Determine the (x, y) coordinate at the center of the cell enclosing the given text.  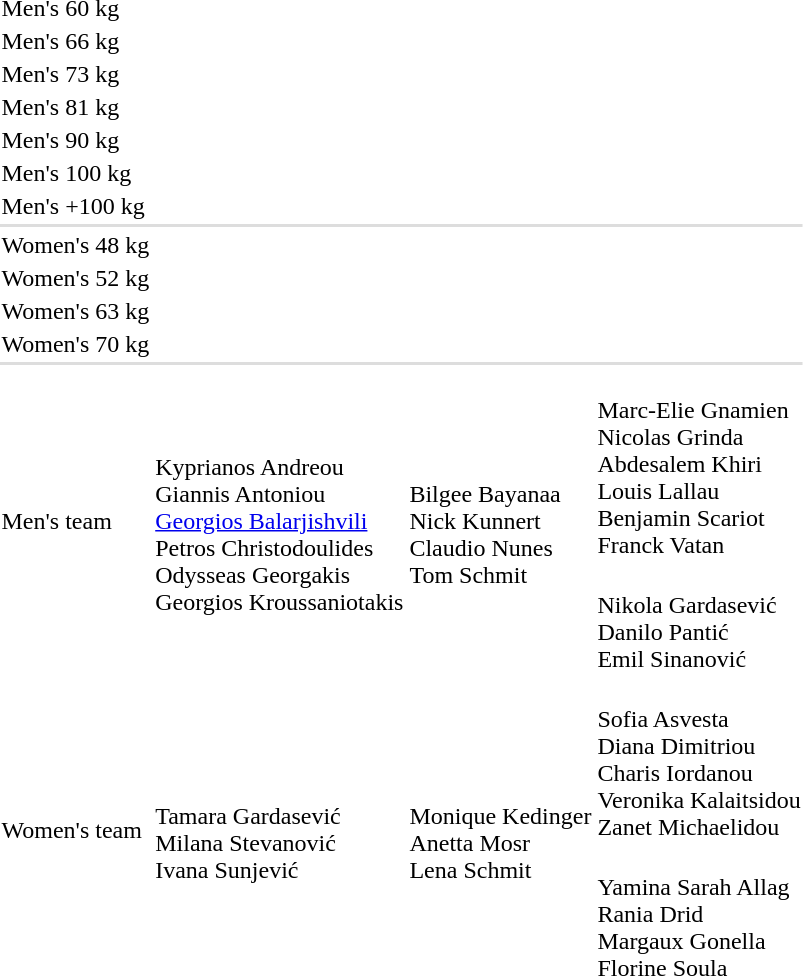
Women's 63 kg (76, 311)
Men's 81 kg (76, 107)
Women's 48 kg (76, 245)
Men's 66 kg (76, 41)
Men's 73 kg (76, 74)
Men's team (76, 521)
Men's +100 kg (76, 206)
Marc-Elie GnamienNicolas GrindaAbdesalem KhiriLouis LallauBenjamin ScariotFranck Vatan (699, 464)
Nikola GardasevićDanilo PantićEmil Sinanović (699, 618)
Bilgee BayanaaNick KunnertClaudio NunesTom Schmit (500, 521)
Women's 52 kg (76, 278)
Men's 100 kg (76, 173)
Kyprianos AndreouGiannis AntoniouGeorgios BalarjishviliPetros ChristodoulidesOdysseas GeorgakisGeorgios Kroussaniotakis (280, 521)
Sofia AsvestaDiana DimitriouCharis IordanouVeronika KalaitsidouZanet Michaelidou (699, 760)
Women's 70 kg (76, 344)
Men's 90 kg (76, 140)
